From the cell containing the given text, extract its center point as [X, Y] coordinate. 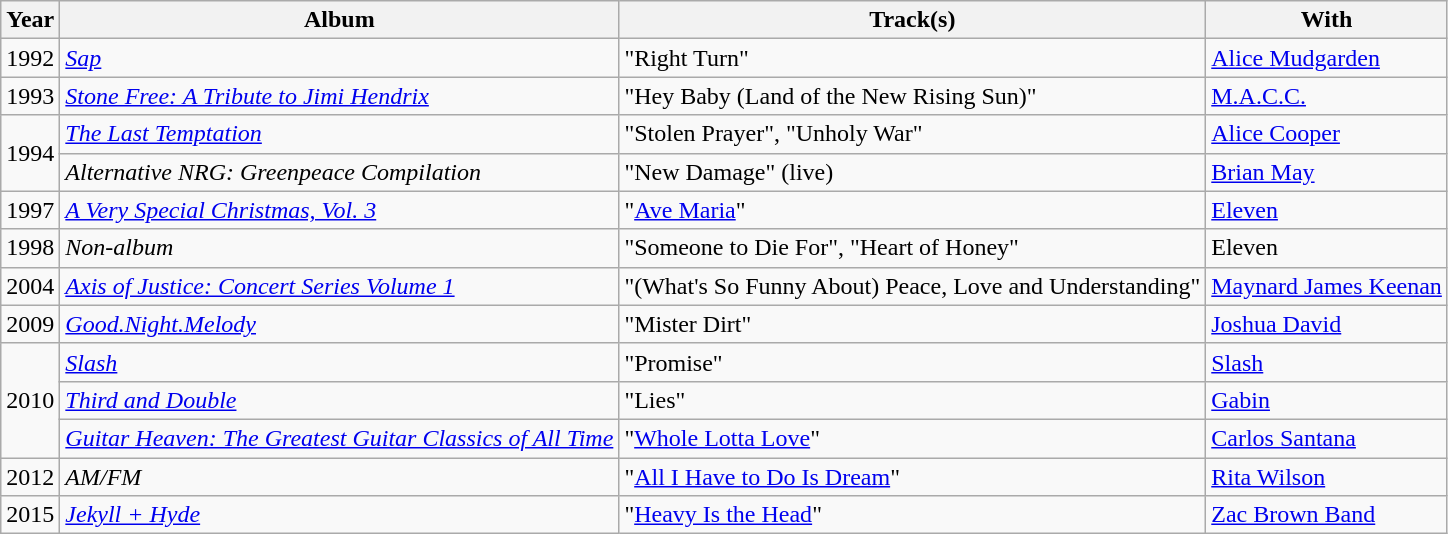
Sap [340, 58]
Good.Night.Melody [340, 324]
Album [340, 20]
Track(s) [912, 20]
1997 [30, 210]
Joshua David [1327, 324]
2010 [30, 400]
Alice Cooper [1327, 134]
Alice Mudgarden [1327, 58]
2015 [30, 515]
"All I Have to Do Is Dream" [912, 477]
1994 [30, 153]
Rita Wilson [1327, 477]
Year [30, 20]
Maynard James Keenan [1327, 286]
1993 [30, 96]
Stone Free: A Tribute to Jimi Hendrix [340, 96]
"Ave Maria" [912, 210]
Carlos Santana [1327, 438]
"Right Turn" [912, 58]
Jekyll + Hyde [340, 515]
2012 [30, 477]
"Hey Baby (Land of the New Rising Sun)" [912, 96]
"New Damage" (live) [912, 172]
"Promise" [912, 362]
"Stolen Prayer", "Unholy War" [912, 134]
"(What's So Funny About) Peace, Love and Understanding" [912, 286]
The Last Temptation [340, 134]
"Whole Lotta Love" [912, 438]
M.A.C.C. [1327, 96]
Alternative NRG: Greenpeace Compilation [340, 172]
Brian May [1327, 172]
Non-album [340, 248]
2009 [30, 324]
Gabin [1327, 400]
2004 [30, 286]
1992 [30, 58]
1998 [30, 248]
Axis of Justice: Concert Series Volume 1 [340, 286]
"Someone to Die For", "Heart of Honey" [912, 248]
Zac Brown Band [1327, 515]
"Mister Dirt" [912, 324]
"Heavy Is the Head" [912, 515]
Guitar Heaven: The Greatest Guitar Classics of All Time [340, 438]
AM/FM [340, 477]
A Very Special Christmas, Vol. 3 [340, 210]
With [1327, 20]
"Lies" [912, 400]
Third and Double [340, 400]
